Detect which cell encompasses the target text, then output its (x, y) center coordinate. 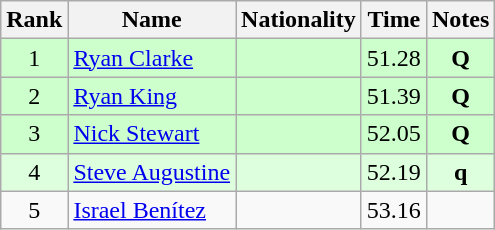
Time (394, 20)
5 (34, 210)
Rank (34, 20)
4 (34, 172)
2 (34, 96)
Nick Stewart (152, 134)
Name (152, 20)
Ryan King (152, 96)
53.16 (394, 210)
52.19 (394, 172)
Israel Benítez (152, 210)
1 (34, 58)
Nationality (299, 20)
52.05 (394, 134)
51.39 (394, 96)
q (460, 172)
Ryan Clarke (152, 58)
Steve Augustine (152, 172)
3 (34, 134)
Notes (460, 20)
51.28 (394, 58)
